Determine the [x, y] coordinate at the center of the cell enclosing the given text.  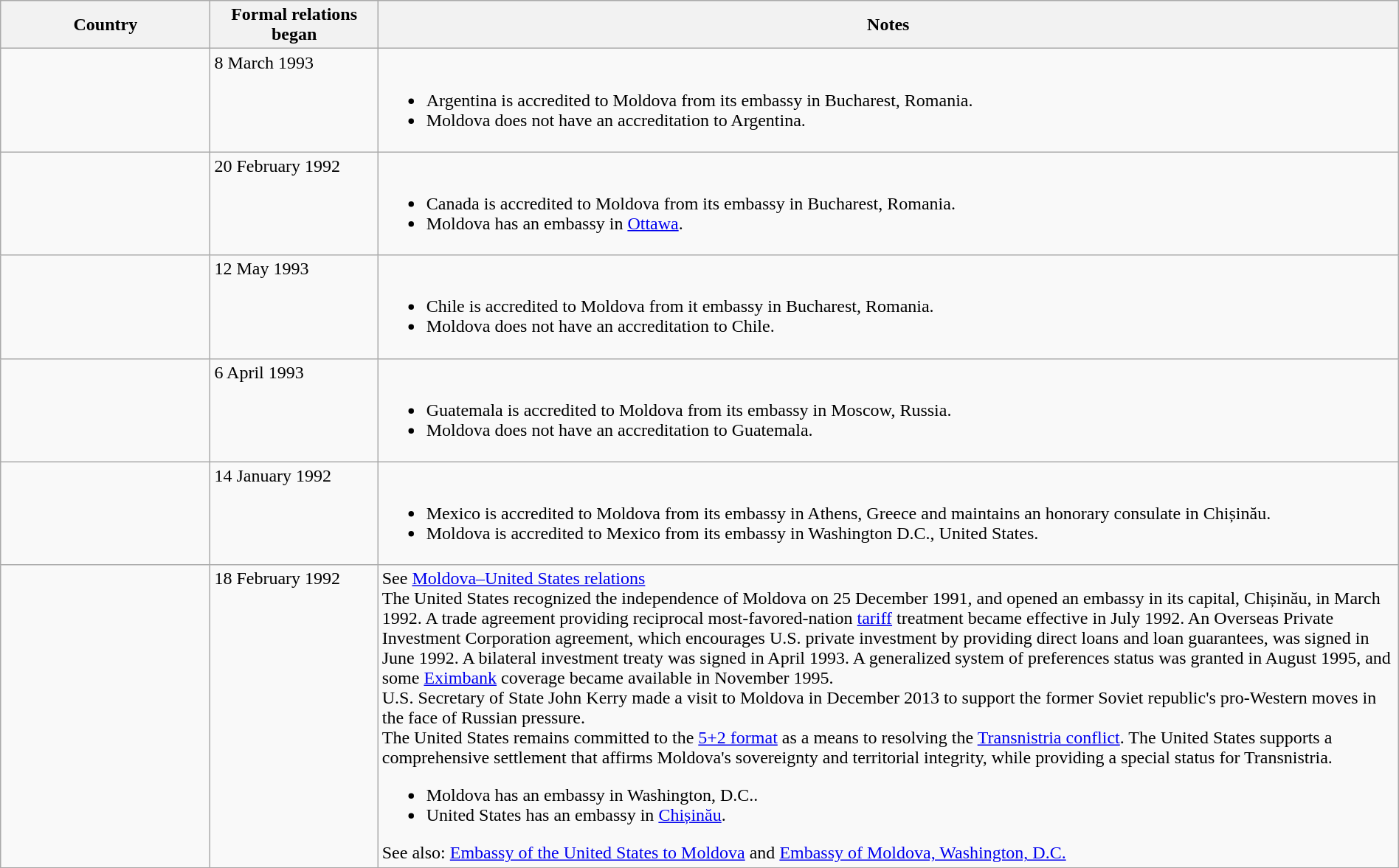
6 April 1993 [294, 410]
Guatemala is accredited to Moldova from its embassy in Moscow, Russia.Moldova does not have an accreditation to Guatemala. [888, 410]
12 May 1993 [294, 307]
Notes [888, 25]
Argentina is accredited to Moldova from its embassy in Bucharest, Romania.Moldova does not have an accreditation to Argentina. [888, 100]
Formal relations began [294, 25]
Country [106, 25]
Canada is accredited to Moldova from its embassy in Bucharest, Romania.Moldova has an embassy in Ottawa. [888, 204]
Chile is accredited to Moldova from it embassy in Bucharest, Romania.Moldova does not have an accreditation to Chile. [888, 307]
14 January 1992 [294, 513]
8 March 1993 [294, 100]
18 February 1992 [294, 716]
20 February 1992 [294, 204]
